Locate the cell with the specified text and output its (X, Y) center coordinate. 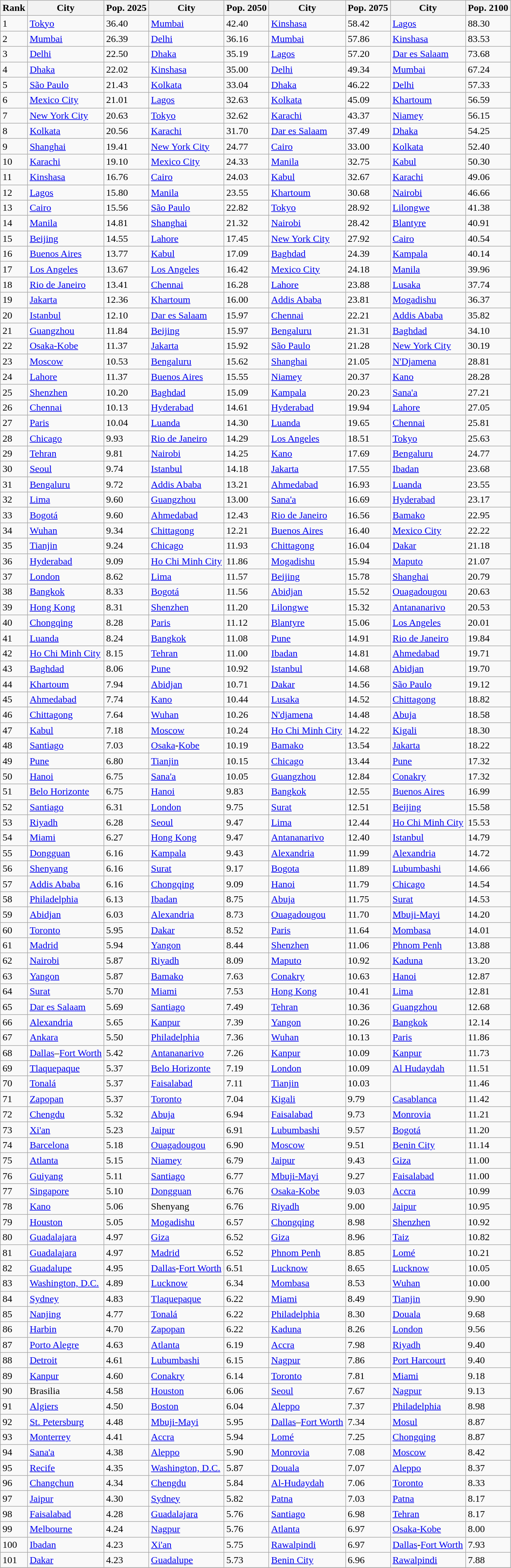
99 (14, 1529)
14.54 (488, 884)
8.30 (368, 1314)
4.30 (126, 1499)
11.79 (368, 884)
32.75 (368, 161)
8.15 (126, 653)
63 (14, 976)
11.12 (246, 623)
6.34 (246, 1283)
43 (14, 669)
54 (14, 838)
24.33 (246, 161)
33 (14, 515)
13 (14, 208)
13.77 (126, 254)
5.05 (126, 1222)
95 (14, 1468)
57.33 (488, 85)
24.39 (368, 254)
12.68 (488, 1007)
26 (14, 407)
4.48 (126, 1421)
8.42 (488, 1453)
28.92 (368, 208)
44 (14, 684)
7.04 (246, 1099)
4.34 (126, 1483)
85 (14, 1314)
22.22 (488, 530)
10.63 (368, 976)
20.01 (488, 623)
9.51 (368, 1145)
36 (14, 561)
13.67 (126, 269)
15 (14, 239)
22.21 (368, 315)
86 (14, 1329)
74 (14, 1145)
16.00 (246, 300)
13.21 (246, 484)
10.21 (488, 1253)
24 (14, 377)
14.22 (368, 730)
4.38 (126, 1453)
46 (14, 715)
8.73 (246, 914)
4.83 (126, 1299)
15.52 (368, 592)
Guiyang (65, 1176)
9.57 (368, 1130)
11.73 (488, 1053)
20.37 (368, 377)
15.06 (368, 623)
6.19 (246, 1345)
18.82 (488, 700)
9.73 (368, 1114)
30.68 (368, 193)
9.56 (488, 1329)
5.73 (246, 1560)
29 (14, 454)
11.06 (368, 945)
9.83 (246, 792)
4.28 (126, 1514)
6.04 (246, 1406)
42 (14, 653)
8.00 (488, 1529)
14.30 (246, 423)
94 (14, 1453)
9.13 (488, 1391)
13.20 (488, 961)
64 (14, 992)
15.78 (368, 576)
37.74 (488, 285)
Algiers (65, 1406)
14.52 (368, 700)
5.06 (126, 1207)
6.91 (246, 1130)
22.50 (126, 54)
6.98 (368, 1514)
6.57 (246, 1222)
28.28 (488, 377)
7.49 (246, 1007)
39.96 (488, 269)
10.20 (126, 392)
12.87 (488, 976)
21.32 (246, 223)
62 (14, 961)
89 (14, 1375)
16.40 (368, 530)
4.60 (126, 1375)
7.53 (246, 992)
7.64 (126, 715)
18.30 (488, 730)
16.28 (246, 285)
35.19 (246, 54)
4.70 (126, 1329)
24.03 (246, 177)
66 (14, 1022)
11 (14, 177)
65 (14, 1007)
28 (14, 438)
Boston (186, 1406)
88 (14, 1360)
19.12 (488, 684)
56.15 (488, 115)
7.19 (246, 1068)
11.14 (488, 1145)
43.37 (368, 115)
11.42 (488, 1099)
7.67 (368, 1391)
Porto Alegre (65, 1345)
72 (14, 1114)
14.25 (246, 454)
54.25 (488, 131)
25.81 (488, 423)
7 (14, 115)
15.94 (368, 561)
34 (14, 530)
32.63 (246, 100)
6.27 (126, 838)
8.52 (246, 930)
7.74 (126, 700)
6.06 (246, 1391)
98 (14, 1514)
9.00 (368, 1207)
49.34 (368, 69)
15.80 (126, 193)
20 (14, 315)
10.53 (126, 361)
14.79 (488, 838)
19.70 (488, 669)
35.00 (246, 69)
12.40 (368, 838)
40 (14, 623)
8.96 (368, 1237)
12.81 (488, 992)
Melbourne (65, 1529)
82 (14, 1268)
45 (14, 700)
46.66 (488, 193)
5.15 (126, 1160)
Monterrey (65, 1437)
Rank (14, 8)
97 (14, 1499)
10.82 (488, 1237)
26.39 (126, 39)
11.64 (368, 930)
16.42 (246, 269)
11.57 (246, 576)
9.90 (488, 1299)
71 (14, 1099)
79 (14, 1222)
96 (14, 1483)
40.91 (488, 223)
9.34 (126, 530)
Al-Hudaydah (307, 1483)
5.11 (126, 1176)
59 (14, 914)
6.79 (246, 1160)
8 (14, 131)
52 (14, 807)
51 (14, 792)
12.55 (368, 792)
57.20 (368, 54)
11.70 (368, 914)
23.81 (368, 300)
5.70 (126, 992)
10.04 (126, 423)
9.74 (126, 469)
19 (14, 300)
16.04 (368, 546)
Recife (65, 1468)
16.99 (488, 792)
7.86 (368, 1360)
5.10 (126, 1191)
10.99 (488, 1191)
14.66 (488, 868)
Pop. 2075 (368, 8)
32.67 (368, 177)
7.37 (368, 1406)
4.35 (126, 1468)
12.84 (368, 776)
14.48 (368, 715)
67 (14, 1038)
11.99 (368, 853)
7.11 (246, 1084)
21.18 (488, 546)
73 (14, 1130)
27 (14, 423)
4.41 (126, 1437)
Harbin (65, 1329)
100 (14, 1545)
61 (14, 945)
5.82 (246, 1499)
56.59 (488, 100)
53 (14, 822)
31.70 (246, 131)
50 (14, 776)
92 (14, 1421)
69 (14, 1068)
8.09 (246, 961)
8.85 (368, 1253)
4.89 (126, 1283)
15.58 (488, 807)
20.56 (126, 131)
8.53 (368, 1283)
35.82 (488, 315)
23.88 (368, 285)
21.05 (368, 361)
20.23 (368, 392)
9.27 (368, 1176)
58.42 (368, 23)
19.84 (488, 638)
7.93 (488, 1545)
9.03 (368, 1191)
8.31 (126, 607)
11.56 (246, 592)
6.51 (246, 1268)
19.10 (126, 161)
12.14 (488, 1022)
7.34 (368, 1421)
5.42 (126, 1053)
21 (14, 331)
8.37 (488, 1468)
88.30 (488, 23)
27.05 (488, 407)
5.50 (126, 1038)
22.02 (126, 69)
Port Harcourt (428, 1360)
10.03 (368, 1084)
11.84 (126, 331)
101 (14, 1560)
10.19 (246, 746)
5.75 (246, 1545)
37.49 (368, 131)
N'djamena (307, 715)
7.63 (246, 976)
24.18 (368, 269)
28.81 (488, 361)
10.15 (246, 761)
16 (14, 254)
4.95 (126, 1268)
10 (14, 161)
17 (14, 269)
5.32 (126, 1114)
14.61 (246, 407)
16.76 (126, 177)
7.06 (368, 1483)
8.26 (368, 1329)
10.44 (246, 700)
5.84 (246, 1483)
23.17 (488, 500)
Casablanca (428, 1099)
9.75 (246, 807)
9 (14, 146)
17.09 (246, 254)
12.21 (246, 530)
57 (14, 884)
St. Petersburg (65, 1421)
15.55 (246, 377)
4.61 (126, 1360)
22.95 (488, 515)
Singapore (65, 1191)
4.58 (126, 1391)
18 (14, 285)
4.77 (126, 1314)
10.71 (246, 684)
18.51 (368, 438)
19.41 (126, 146)
15.09 (246, 392)
Pop. 2025 (126, 8)
49 (14, 761)
45.09 (368, 100)
14.55 (126, 239)
11.89 (368, 868)
28.42 (368, 223)
7.25 (368, 1437)
6.77 (246, 1176)
Changchun (65, 1483)
14.91 (368, 638)
75 (14, 1160)
30.19 (488, 346)
35 (14, 546)
31 (14, 484)
10.41 (368, 992)
12.51 (368, 807)
83.53 (488, 39)
36.37 (488, 300)
9.79 (368, 1099)
6.13 (126, 899)
84 (14, 1299)
13.41 (126, 285)
13.44 (368, 761)
5 (14, 85)
9.17 (246, 868)
14 (14, 223)
5.23 (126, 1130)
13.54 (368, 746)
12.44 (368, 822)
Pop. 2050 (246, 8)
Detroit (65, 1360)
9.68 (488, 1314)
11.51 (488, 1068)
40.14 (488, 254)
25 (14, 392)
8.06 (126, 669)
4.24 (126, 1529)
76 (14, 1176)
41.38 (488, 208)
5.65 (126, 1022)
10.00 (488, 1283)
47 (14, 730)
6.14 (246, 1375)
14.53 (488, 899)
56 (14, 868)
12.43 (246, 515)
16.69 (368, 500)
33.00 (368, 146)
70 (14, 1084)
23 (14, 361)
4 (14, 69)
19.94 (368, 407)
11.21 (488, 1114)
55 (14, 853)
Bogota (307, 868)
37 (14, 576)
8.28 (126, 623)
78 (14, 1207)
93 (14, 1437)
87 (14, 1345)
18.22 (488, 746)
1 (14, 23)
23.68 (488, 469)
91 (14, 1406)
68 (14, 1053)
32 (14, 500)
3 (14, 54)
15.53 (488, 822)
57.86 (368, 39)
11.93 (246, 546)
27.21 (488, 392)
20.79 (488, 576)
50.30 (488, 161)
6.31 (126, 807)
17.55 (368, 469)
7.26 (246, 1053)
41 (14, 638)
90 (14, 1391)
15.56 (126, 208)
9.24 (126, 546)
42.40 (246, 23)
77 (14, 1191)
7.94 (126, 684)
6.80 (126, 761)
14.20 (488, 914)
N'Djamena (428, 361)
11.75 (368, 899)
22 (14, 346)
14.01 (488, 930)
10.36 (368, 1007)
2 (14, 39)
8.75 (246, 899)
8.65 (368, 1268)
21.28 (368, 346)
21.43 (126, 85)
9.81 (126, 454)
Taiz (428, 1237)
36.40 (126, 23)
13.88 (488, 945)
Al Hudaydah (428, 1068)
10.24 (246, 730)
19.71 (488, 653)
16.93 (368, 484)
Pop. 2100 (488, 8)
32.62 (246, 115)
83 (14, 1283)
17.69 (368, 454)
67.24 (488, 69)
Nanjing (65, 1314)
30 (14, 469)
7.07 (368, 1468)
7.39 (246, 1022)
25.63 (488, 438)
80 (14, 1237)
6.94 (246, 1114)
5.18 (126, 1145)
8.24 (126, 638)
8.44 (246, 945)
16.56 (368, 515)
14.56 (368, 684)
7.36 (246, 1038)
8.62 (126, 576)
14.68 (368, 669)
21.07 (488, 561)
6.90 (246, 1145)
7.18 (126, 730)
10.95 (488, 1207)
40.54 (488, 239)
12 (14, 193)
6.28 (126, 822)
15.92 (246, 346)
7.81 (368, 1375)
15.32 (368, 607)
Ankara (65, 1038)
9.18 (488, 1375)
19.65 (368, 423)
Barcelona (65, 1145)
17.45 (246, 239)
7.08 (368, 1453)
33.04 (246, 85)
12.10 (126, 315)
22.82 (246, 208)
6 (14, 100)
46.22 (368, 85)
9.72 (126, 484)
81 (14, 1253)
38 (14, 592)
14.29 (246, 438)
21.01 (126, 100)
36.16 (246, 39)
15.62 (246, 361)
49.06 (488, 177)
9.93 (126, 438)
34.10 (488, 331)
6.15 (246, 1360)
Brasilia (65, 1391)
14.18 (246, 469)
48 (14, 746)
13.00 (246, 500)
52.40 (488, 146)
11.08 (246, 638)
4.50 (126, 1406)
20.53 (488, 607)
73.68 (488, 54)
4.63 (126, 1345)
14.72 (488, 853)
7.88 (488, 1560)
8.49 (368, 1299)
18.58 (488, 715)
7.98 (368, 1345)
Mosul (428, 1421)
60 (14, 930)
12.36 (126, 300)
6.03 (126, 914)
11.46 (488, 1084)
21.31 (368, 331)
6.96 (368, 1560)
27.92 (368, 239)
39 (14, 607)
58 (14, 899)
5.90 (246, 1453)
5.69 (126, 1007)
